Determine the (x, y) coordinate at the center of the cell enclosing the given text.  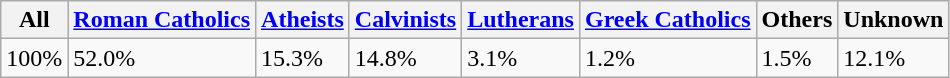
Others (797, 20)
52.0% (162, 58)
15.3% (303, 58)
12.1% (894, 58)
1.2% (668, 58)
Calvinists (405, 20)
Roman Catholics (162, 20)
14.8% (405, 58)
Greek Catholics (668, 20)
3.1% (521, 58)
Atheists (303, 20)
Unknown (894, 20)
All (34, 20)
1.5% (797, 58)
100% (34, 58)
Lutherans (521, 20)
